Return (x, y) of the center of cell containing provided text 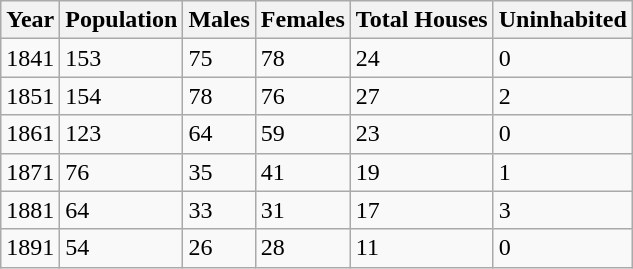
1861 (30, 134)
1851 (30, 96)
1871 (30, 172)
Year (30, 20)
24 (422, 58)
Males (219, 20)
35 (219, 172)
1 (562, 172)
Females (302, 20)
59 (302, 134)
2 (562, 96)
54 (122, 248)
28 (302, 248)
154 (122, 96)
19 (422, 172)
31 (302, 210)
17 (422, 210)
33 (219, 210)
3 (562, 210)
27 (422, 96)
1841 (30, 58)
75 (219, 58)
Uninhabited (562, 20)
41 (302, 172)
153 (122, 58)
1881 (30, 210)
11 (422, 248)
1891 (30, 248)
Total Houses (422, 20)
26 (219, 248)
23 (422, 134)
123 (122, 134)
Population (122, 20)
